Determine the [x, y] coordinate at the center of the cell enclosing the given text.  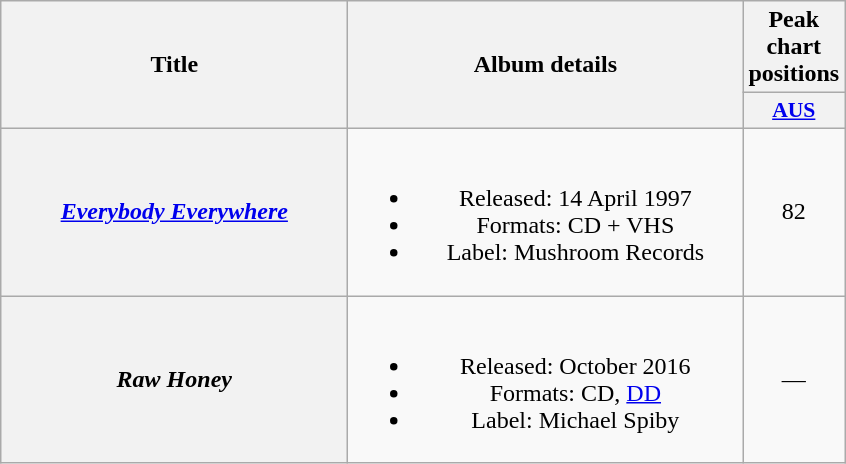
Everybody Everywhere [174, 212]
— [794, 380]
Album details [546, 65]
Raw Honey [174, 380]
Peak chart positions [794, 47]
AUS [794, 111]
Released: 14 April 1997Formats: CD + VHSLabel: Mushroom Records [546, 212]
Released: October 2016Formats: CD, DDLabel: Michael Spiby [546, 380]
Title [174, 65]
82 [794, 212]
